Scan for the cell matching the given text and deliver its [x, y] coordinate at center. 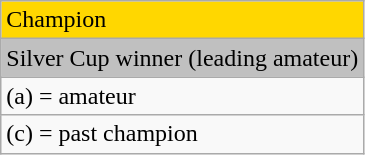
Silver Cup winner (leading amateur) [182, 58]
(c) = past champion [182, 134]
(a) = amateur [182, 96]
Champion [182, 20]
